From the cell containing the given text, extract its center point as (x, y) coordinate. 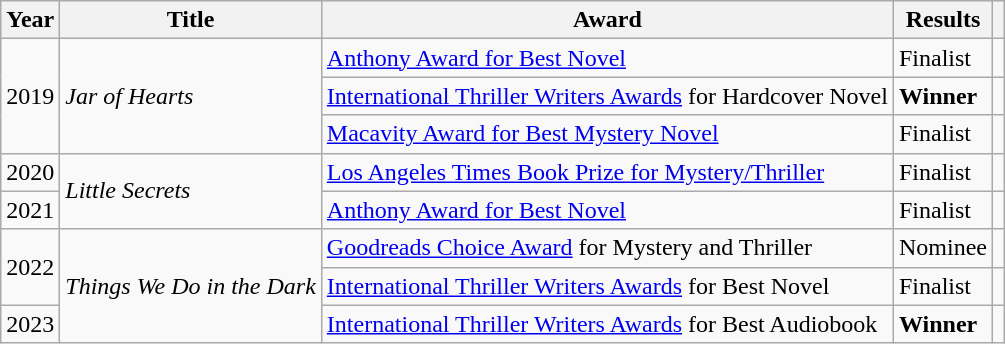
2019 (30, 96)
International Thriller Writers Awards for Best Novel (607, 286)
Things We Do in the Dark (191, 286)
Results (942, 20)
Year (30, 20)
Goodreads Choice Award for Mystery and Thriller (607, 248)
Title (191, 20)
Macavity Award for Best Mystery Novel (607, 134)
Little Secrets (191, 191)
2021 (30, 210)
Jar of Hearts (191, 96)
Nominee (942, 248)
Award (607, 20)
Los Angeles Times Book Prize for Mystery/Thriller (607, 172)
2020 (30, 172)
International Thriller Writers Awards for Hardcover Novel (607, 96)
International Thriller Writers Awards for Best Audiobook (607, 324)
2022 (30, 267)
2023 (30, 324)
